Detect which cell encompasses the target text, then output its [X, Y] center coordinate. 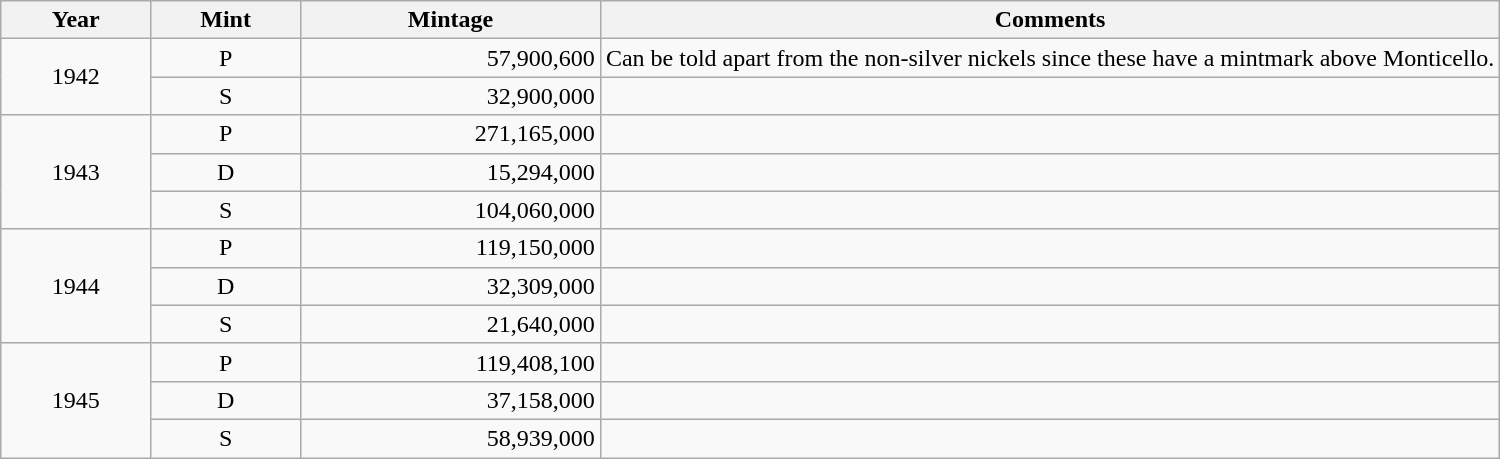
37,158,000 [451, 400]
1945 [76, 400]
Mintage [451, 20]
Year [76, 20]
15,294,000 [451, 172]
119,150,000 [451, 248]
32,900,000 [451, 96]
21,640,000 [451, 324]
271,165,000 [451, 134]
119,408,100 [451, 362]
Can be told apart from the non-silver nickels since these have a mintmark above Monticello. [1050, 58]
104,060,000 [451, 210]
1942 [76, 77]
57,900,600 [451, 58]
Comments [1050, 20]
1944 [76, 286]
58,939,000 [451, 438]
1943 [76, 172]
Mint [226, 20]
32,309,000 [451, 286]
